Return the [x, y] coordinate for the center point of the cell that contains the specified text.  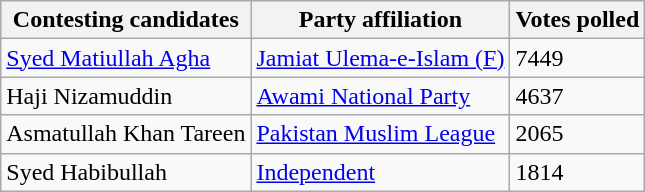
Votes polled [578, 20]
Pakistan Muslim League [380, 134]
Contesting candidates [126, 20]
1814 [578, 172]
Party affiliation [380, 20]
7449 [578, 58]
4637 [578, 96]
Asmatullah Khan Tareen [126, 134]
Syed Habibullah [126, 172]
Haji Nizamuddin [126, 96]
Independent [380, 172]
Syed Matiullah Agha [126, 58]
Jamiat Ulema-e-Islam (F) [380, 58]
2065 [578, 134]
Awami National Party [380, 96]
